Detect which cell encompasses the target text, then output its (x, y) center coordinate. 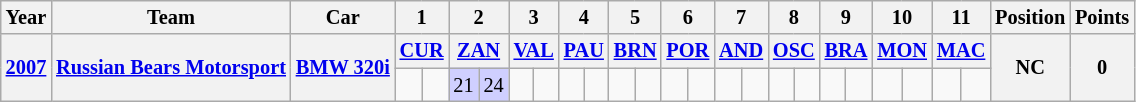
5 (636, 17)
VAL (534, 51)
10 (902, 17)
21 (464, 85)
6 (688, 17)
Team (171, 17)
PAU (584, 51)
Points (1102, 17)
OSC (794, 51)
24 (494, 85)
ZAN (479, 51)
1 (422, 17)
BMW 320i (343, 68)
CUR (422, 51)
BRA (846, 51)
7 (741, 17)
2 (479, 17)
11 (961, 17)
MON (902, 51)
Russian Bears Motorsport (171, 68)
MAC (961, 51)
AND (741, 51)
POR (688, 51)
NC (1030, 68)
4 (584, 17)
BRN (636, 51)
9 (846, 17)
Car (343, 17)
Position (1030, 17)
3 (534, 17)
0 (1102, 68)
8 (794, 17)
2007 (26, 68)
Year (26, 17)
